Return the [x, y] coordinate for the center point of the cell that contains the specified text.  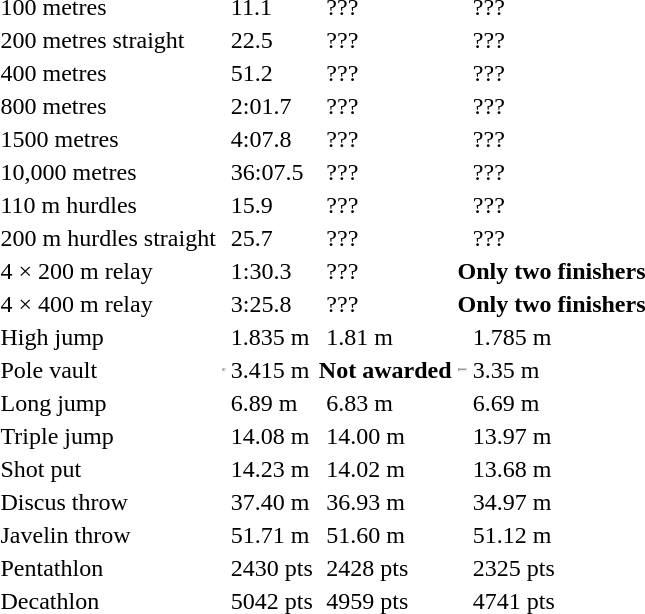
3:25.8 [272, 304]
36.93 m [389, 502]
36:07.5 [272, 172]
25.7 [272, 238]
1.835 m [272, 337]
14.23 m [272, 469]
2:01.7 [272, 106]
15.9 [272, 205]
51.2 [272, 73]
37.40 m [272, 502]
14.02 m [389, 469]
3.415 m [272, 370]
14.08 m [272, 436]
4:07.8 [272, 139]
14.00 m [389, 436]
22.5 [272, 40]
6.83 m [389, 403]
Not awarded [385, 370]
51.71 m [272, 535]
1.81 m [389, 337]
2428 pts [389, 568]
2430 pts [272, 568]
51.60 m [389, 535]
1:30.3 [272, 271]
6.89 m [272, 403]
